Provide the (X, Y) coordinate of the cell's center where the given text is located.  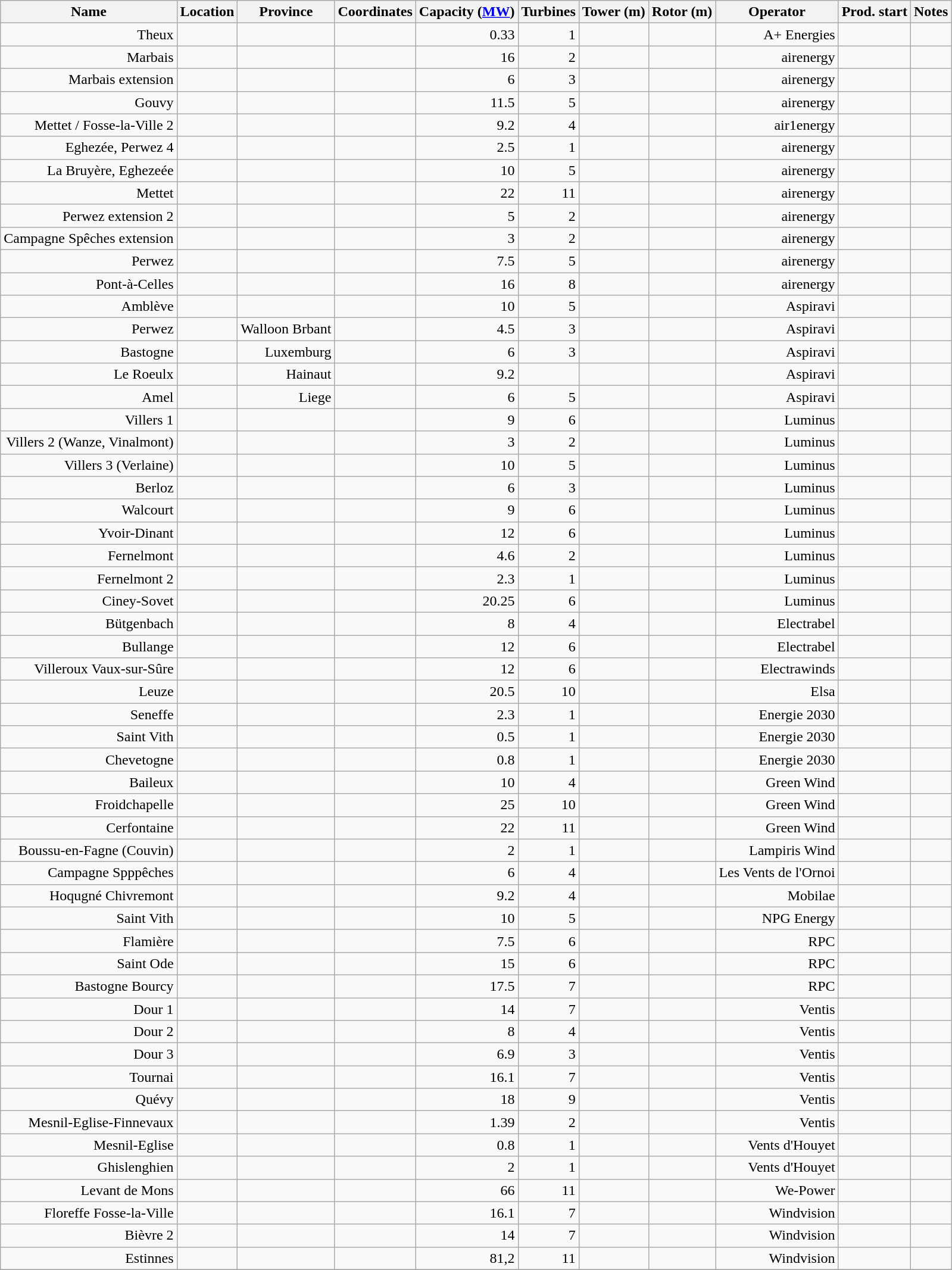
Marbais (89, 57)
Mettet / Fosse-la-Ville 2 (89, 125)
Name (89, 12)
Prod. start (874, 12)
Elsa (777, 692)
Tournai (89, 1077)
20.5 (467, 692)
Electrawinds (777, 669)
Floreffe Fosse-la-Ville (89, 1213)
air1energy (777, 125)
Dour 1 (89, 1009)
15 (467, 963)
Mesnil-Eglise (89, 1145)
Villeroux Vaux-sur-Sûre (89, 669)
Mobilae (777, 895)
Campagne Spêches extension (89, 238)
Amblève (89, 307)
Turbines (548, 12)
6.9 (467, 1054)
Operator (777, 12)
Bastogne (89, 352)
Les Vents de l'Ornoi (777, 873)
Flamière (89, 941)
Bastogne Bourcy (89, 986)
Chevetogne (89, 760)
Villers 3 (Verlaine) (89, 465)
Rotor (m) (682, 12)
Perwez extension 2 (89, 216)
Saint Ode (89, 963)
NPG Energy (777, 918)
We-Power (777, 1190)
20.25 (467, 601)
Baileux (89, 782)
Fernelmont 2 (89, 578)
Liege (286, 397)
1.39 (467, 1122)
Ciney-Sovet (89, 601)
Pont-à-Celles (89, 284)
Gouvy (89, 102)
Leuze (89, 692)
Bièvre 2 (89, 1235)
Hainaut (286, 375)
La Bruyère, Eghezeée (89, 170)
Location (207, 12)
Lampiris Wind (777, 850)
17.5 (467, 986)
Theux (89, 35)
Walloon Brbant (286, 329)
Le Roeulx (89, 375)
Mesnil-Eglise-Finnevaux (89, 1122)
Tower (m) (613, 12)
4.6 (467, 556)
Villers 2 (Wanze, Vinalmont) (89, 442)
Fernelmont (89, 556)
0.5 (467, 737)
Cerfontaine (89, 828)
81,2 (467, 1258)
Berloz (89, 488)
Province (286, 12)
Marbais extension (89, 80)
11.5 (467, 102)
Capacity (MW) (467, 12)
Boussu-en-Fagne (Couvin) (89, 850)
25 (467, 805)
Bullange (89, 646)
Walcourt (89, 510)
Seneffe (89, 714)
Quévy (89, 1100)
Eghezée, Perwez 4 (89, 148)
Levant de Mons (89, 1190)
Notes (931, 12)
Campagne Spppêches (89, 873)
Dour 2 (89, 1032)
Coordinates (375, 12)
2.5 (467, 148)
Amel (89, 397)
4.5 (467, 329)
Bütgenbach (89, 623)
Villers 1 (89, 420)
Dour 3 (89, 1054)
Ghislenghien (89, 1168)
Luxemburg (286, 352)
A+ Energies (777, 35)
Yvoir-Dinant (89, 533)
66 (467, 1190)
Mettet (89, 193)
Froidchapelle (89, 805)
Hoqugné Chivremont (89, 895)
18 (467, 1100)
Estinnes (89, 1258)
0.33 (467, 35)
